Return the (x, y) coordinate for the center point of the cell that contains the specified text.  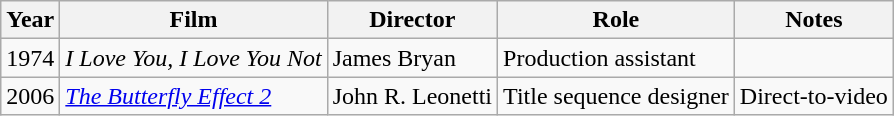
1974 (30, 58)
Role (616, 20)
2006 (30, 96)
James Bryan (412, 58)
Production assistant (616, 58)
Notes (814, 20)
Film (194, 20)
The Butterfly Effect 2 (194, 96)
Title sequence designer (616, 96)
John R. Leonetti (412, 96)
Director (412, 20)
Direct-to-video (814, 96)
Year (30, 20)
I Love You, I Love You Not (194, 58)
